Output the [X, Y] coordinate of the center of the cell containing the given text.  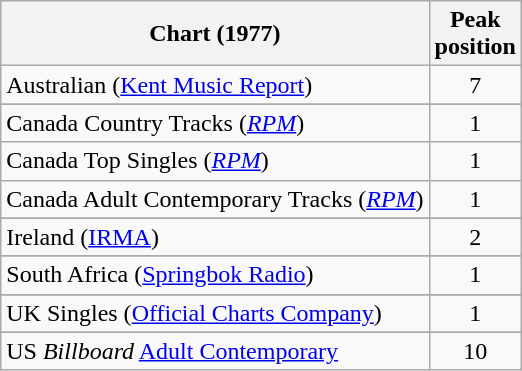
Chart (1977) [215, 34]
10 [475, 351]
7 [475, 85]
2 [475, 237]
UK Singles (Official Charts Company) [215, 313]
US Billboard Adult Contemporary [215, 351]
Australian (Kent Music Report) [215, 85]
Canada Adult Contemporary Tracks (RPM) [215, 199]
Ireland (IRMA) [215, 237]
Canada Country Tracks (RPM) [215, 123]
South Africa (Springbok Radio) [215, 275]
Peakposition [475, 34]
Canada Top Singles (RPM) [215, 161]
